Find where the given text appears and provide that cell's center as [X, Y] coordinate. 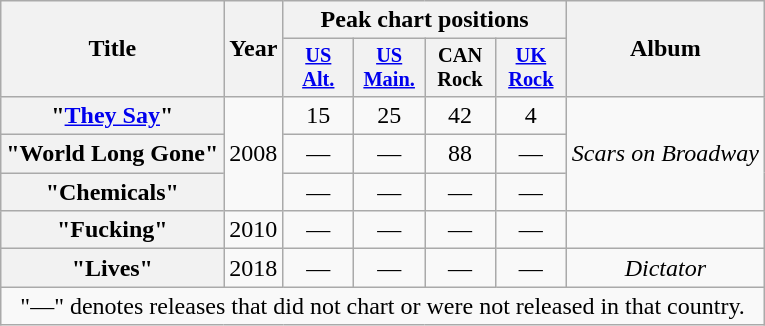
CANRock [460, 68]
"They Say" [112, 115]
15 [318, 115]
88 [460, 154]
2008 [254, 153]
"Fucking" [112, 230]
2018 [254, 268]
Scars on Broadway [665, 153]
2010 [254, 230]
Year [254, 49]
Album [665, 49]
USMain. [390, 68]
"Lives" [112, 268]
"Chemicals" [112, 192]
USAlt. [318, 68]
42 [460, 115]
4 [530, 115]
"World Long Gone" [112, 154]
"—" denotes releases that did not chart or were not released in that country. [383, 306]
UKRock [530, 68]
Dictator [665, 268]
25 [390, 115]
Peak chart positions [424, 20]
Title [112, 49]
